Provide the (X, Y) coordinate of the cell's center where the given text is located.  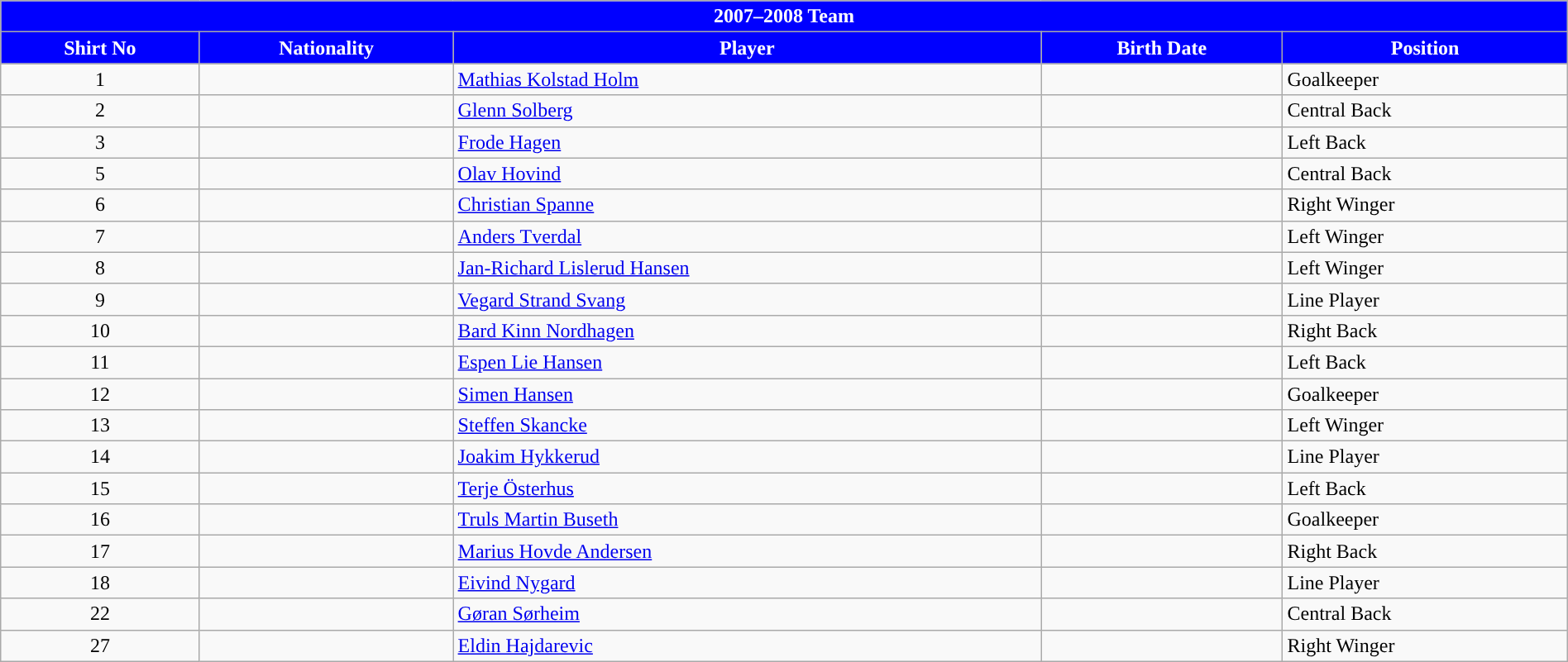
Jan-Richard Lislerud Hansen (748, 268)
Birth Date (1162, 48)
15 (100, 488)
14 (100, 457)
Position (1425, 48)
10 (100, 331)
Player (748, 48)
Vegard Strand Svang (748, 299)
9 (100, 299)
Simen Hansen (748, 394)
Espen Lie Hansen (748, 362)
Gøran Sørheim (748, 614)
Nationality (326, 48)
6 (100, 205)
27 (100, 645)
Christian Spanne (748, 205)
11 (100, 362)
Marius Hovde Andersen (748, 551)
Steffen Skancke (748, 426)
8 (100, 268)
Glenn Solberg (748, 111)
Eldin Hajdarevic (748, 645)
Anders Tverdal (748, 236)
Frode Hagen (748, 142)
Eivind Nygard (748, 583)
13 (100, 426)
1 (100, 79)
12 (100, 394)
22 (100, 614)
Joakim Hykkerud (748, 457)
2 (100, 111)
3 (100, 142)
Terje Österhus (748, 488)
17 (100, 551)
Truls Martin Buseth (748, 520)
16 (100, 520)
Olav Hovind (748, 174)
Bard Kinn Nordhagen (748, 331)
7 (100, 236)
Shirt No (100, 48)
18 (100, 583)
5 (100, 174)
2007–2008 Team (784, 17)
Mathias Kolstad Holm (748, 79)
